From the cell containing the given text, extract its center point as [X, Y] coordinate. 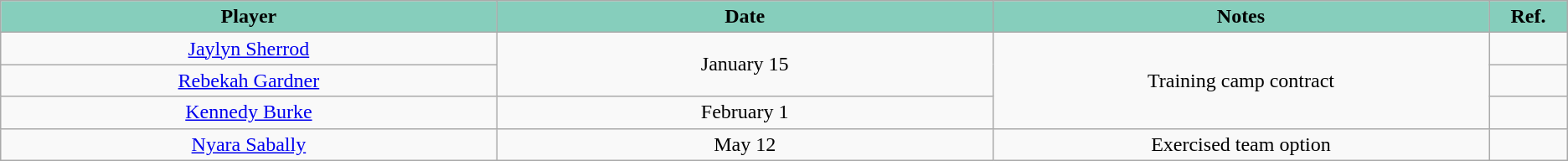
Exercised team option [1240, 144]
Training camp contract [1240, 80]
May 12 [745, 144]
Rebekah Gardner [249, 80]
Jaylyn Sherrod [249, 49]
Ref. [1529, 17]
Kennedy Burke [249, 112]
January 15 [745, 65]
Date [745, 17]
Nyara Sabally [249, 144]
Player [249, 17]
Notes [1240, 17]
February 1 [745, 112]
